Output the [X, Y] coordinate of the center of the cell containing the given text.  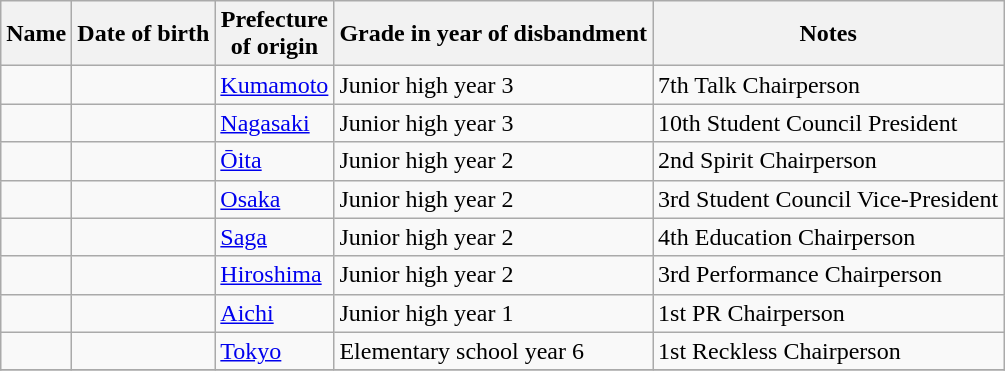
Elementary school year 6 [494, 351]
3rd Performance Chairperson [828, 275]
2nd Spirit Chairperson [828, 161]
Nagasaki [274, 123]
1st Reckless Chairperson [828, 351]
Prefectureof origin [274, 34]
4th Education Chairperson [828, 237]
Tokyo [274, 351]
Date of birth [144, 34]
7th Talk Chairperson [828, 85]
Aichi [274, 313]
3rd Student Council Vice-President [828, 199]
Name [36, 34]
1st PR Chairperson [828, 313]
Saga [274, 237]
Hiroshima [274, 275]
Junior high year 1 [494, 313]
Grade in year of disbandment [494, 34]
10th Student Council President [828, 123]
Ōita [274, 161]
Notes [828, 34]
Kumamoto [274, 85]
Osaka [274, 199]
